Return the (X, Y) coordinate for the center point of the cell that contains the specified text.  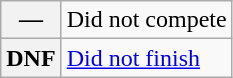
Did not compete (146, 20)
DNF (31, 58)
Did not finish (146, 58)
— (31, 20)
